Pinpoint the cell where the given text exists, returning its [X, Y] midpoint coordinate. 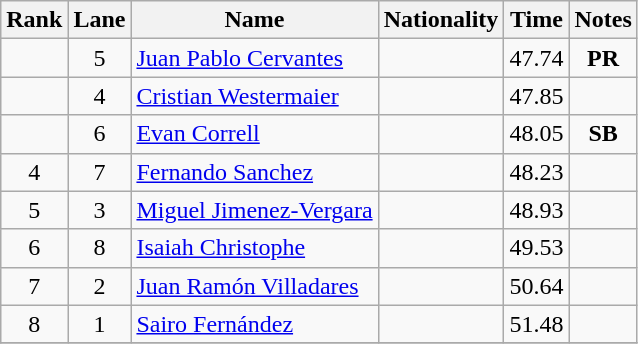
Cristian Westermaier [254, 96]
Miguel Jimenez-Vergara [254, 210]
48.05 [536, 134]
Time [536, 20]
48.23 [536, 172]
Name [254, 20]
Evan Correll [254, 134]
47.85 [536, 96]
Notes [603, 20]
Sairo Fernández [254, 324]
2 [100, 286]
Nationality [441, 20]
Juan Ramón Villadares [254, 286]
PR [603, 58]
48.93 [536, 210]
1 [100, 324]
51.48 [536, 324]
Lane [100, 20]
Isaiah Christophe [254, 248]
3 [100, 210]
SB [603, 134]
50.64 [536, 286]
49.53 [536, 248]
47.74 [536, 58]
Rank [34, 20]
Juan Pablo Cervantes [254, 58]
Fernando Sanchez [254, 172]
